Scan for the cell matching the given text and deliver its [X, Y] coordinate at center. 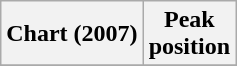
Chart (2007) [72, 34]
Peak position [189, 34]
